Pinpoint the cell where the given text exists, returning its [X, Y] midpoint coordinate. 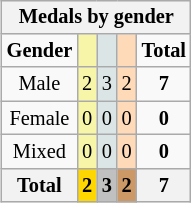
Medals by gender [96, 17]
Female [40, 118]
Gender [40, 51]
Mixed [40, 152]
Male [40, 84]
